Provide the (x, y) coordinate of the cell's center where the given text is located.  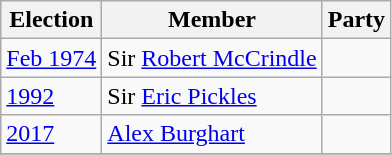
Sir Robert McCrindle (212, 58)
Member (212, 20)
Sir Eric Pickles (212, 96)
Election (52, 20)
2017 (52, 134)
Feb 1974 (52, 58)
Alex Burghart (212, 134)
1992 (52, 96)
Party (356, 20)
